Pinpoint the cell where the given text exists, returning its [X, Y] midpoint coordinate. 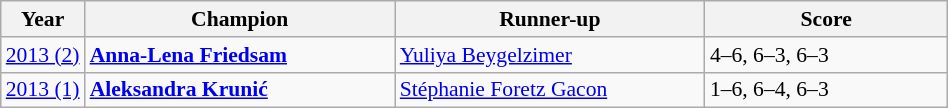
Year [43, 19]
Champion [240, 19]
Score [826, 19]
Yuliya Beygelzimer [550, 55]
1–6, 6–4, 6–3 [826, 90]
2013 (1) [43, 90]
Runner-up [550, 19]
Anna-Lena Friedsam [240, 55]
4–6, 6–3, 6–3 [826, 55]
Stéphanie Foretz Gacon [550, 90]
2013 (2) [43, 55]
Aleksandra Krunić [240, 90]
